Return [x, y] of the center of cell containing provided text 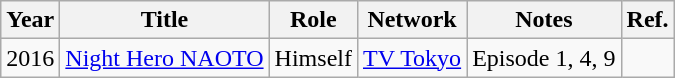
Night Hero NAOTO [164, 58]
Himself [313, 58]
Title [164, 20]
Notes [544, 20]
Role [313, 20]
Year [30, 20]
TV Tokyo [412, 58]
Ref. [648, 20]
Network [412, 20]
Episode 1, 4, 9 [544, 58]
2016 [30, 58]
